Find where the given text appears and provide that cell's center as [X, Y] coordinate. 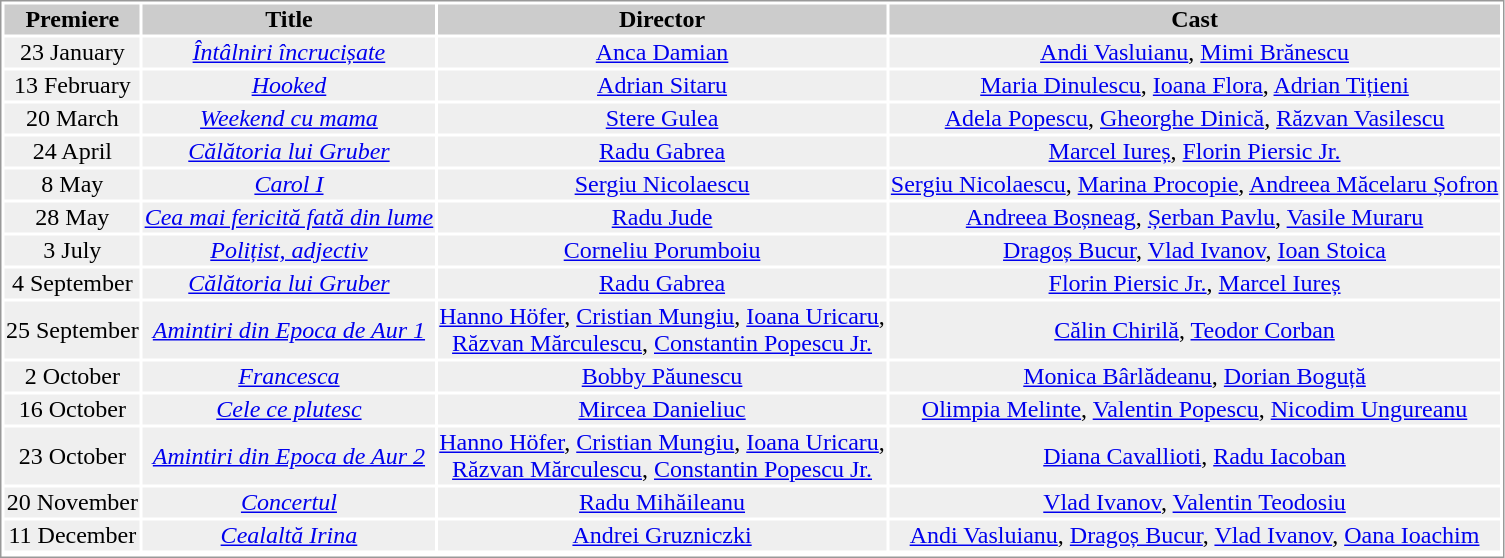
Concertul [289, 503]
Cast [1194, 19]
Radu Jude [662, 217]
Andi Vasluianu, Dragoș Bucur, Vlad Ivanov, Oana Ioachim [1194, 535]
11 December [72, 535]
Olimpia Melinte, Valentin Popescu, Nicodim Ungureanu [1194, 409]
Title [289, 19]
Director [662, 19]
16 October [72, 409]
Andrei Gruzniczki [662, 535]
23 October [72, 456]
25 September [72, 330]
Andi Vasluianu, Mimi Brănescu [1194, 53]
Mircea Danieliuc [662, 409]
3 July [72, 251]
Adrian Sitaru [662, 85]
Bobby Păunescu [662, 377]
Sergiu Nicolaescu, Marina Procopie, Andreea Măcelaru Șofron [1194, 185]
24 April [72, 151]
Florin Piersic Jr., Marcel Iureș [1194, 283]
23 January [72, 53]
Carol I [289, 185]
Întâlniri încrucișate [289, 53]
Amintiri din Epoca de Aur 1 [289, 330]
Cealaltă Irina [289, 535]
Monica Bârlădeanu, Dorian Boguță [1194, 377]
Francesca [289, 377]
2 October [72, 377]
Hooked [289, 85]
Maria Dinulescu, Ioana Flora, Adrian Tițieni [1194, 85]
Călin Chirilă, Teodor Corban [1194, 330]
Sergiu Nicolaescu [662, 185]
Marcel Iureș, Florin Piersic Jr. [1194, 151]
Stere Gulea [662, 119]
Radu Mihăileanu [662, 503]
Cea mai fericită fată din lume [289, 217]
20 March [72, 119]
Dragoș Bucur, Vlad Ivanov, Ioan Stoica [1194, 251]
8 May [72, 185]
Andreea Boșneag, Șerban Pavlu, Vasile Muraru [1194, 217]
Corneliu Porumboiu [662, 251]
28 May [72, 217]
Anca Damian [662, 53]
Weekend cu mama [289, 119]
Amintiri din Epoca de Aur 2 [289, 456]
Diana Cavallioti, Radu Iacoban [1194, 456]
Adela Popescu, Gheorghe Dinică, Răzvan Vasilescu [1194, 119]
20 November [72, 503]
Premiere [72, 19]
4 September [72, 283]
13 February [72, 85]
Cele ce plutesc [289, 409]
Polițist, adjectiv [289, 251]
Vlad Ivanov, Valentin Teodosiu [1194, 503]
